Return [X, Y] of the center of cell containing provided text 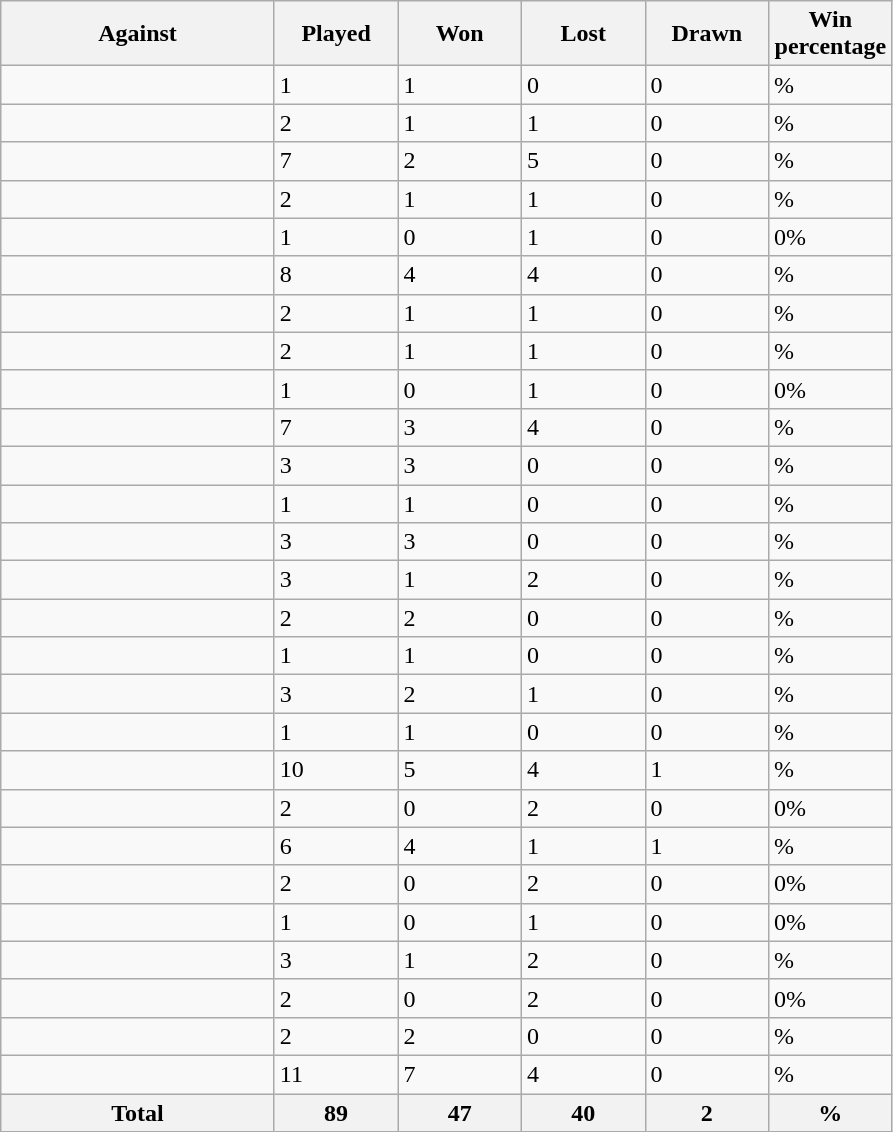
11 [336, 1074]
89 [336, 1113]
Played [336, 34]
10 [336, 770]
40 [583, 1113]
Total [138, 1113]
47 [460, 1113]
Lost [583, 34]
Won [460, 34]
6 [336, 846]
Win percentage [831, 34]
Against [138, 34]
Drawn [707, 34]
8 [336, 275]
